Identify which cell holds the provided text, then report its [x, y] central coordinate. 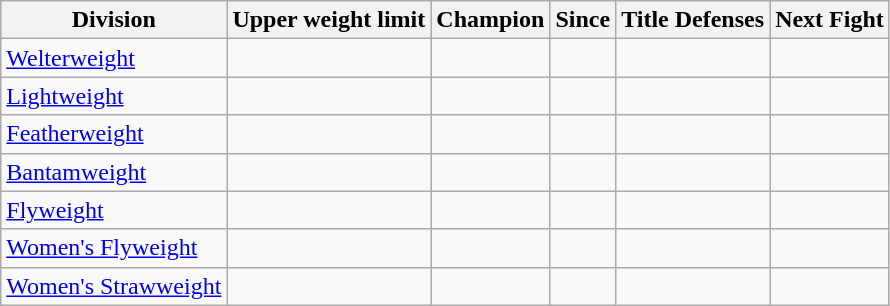
Upper weight limit [329, 20]
Women's Strawweight [114, 286]
Since [583, 20]
Champion [490, 20]
Division [114, 20]
Featherweight [114, 134]
Welterweight [114, 58]
Women's Flyweight [114, 248]
Bantamweight [114, 172]
Title Defenses [693, 20]
Next Fight [830, 20]
Lightweight [114, 96]
Flyweight [114, 210]
